Extract the [X, Y] coordinate from the center of the cell holding the provided text.  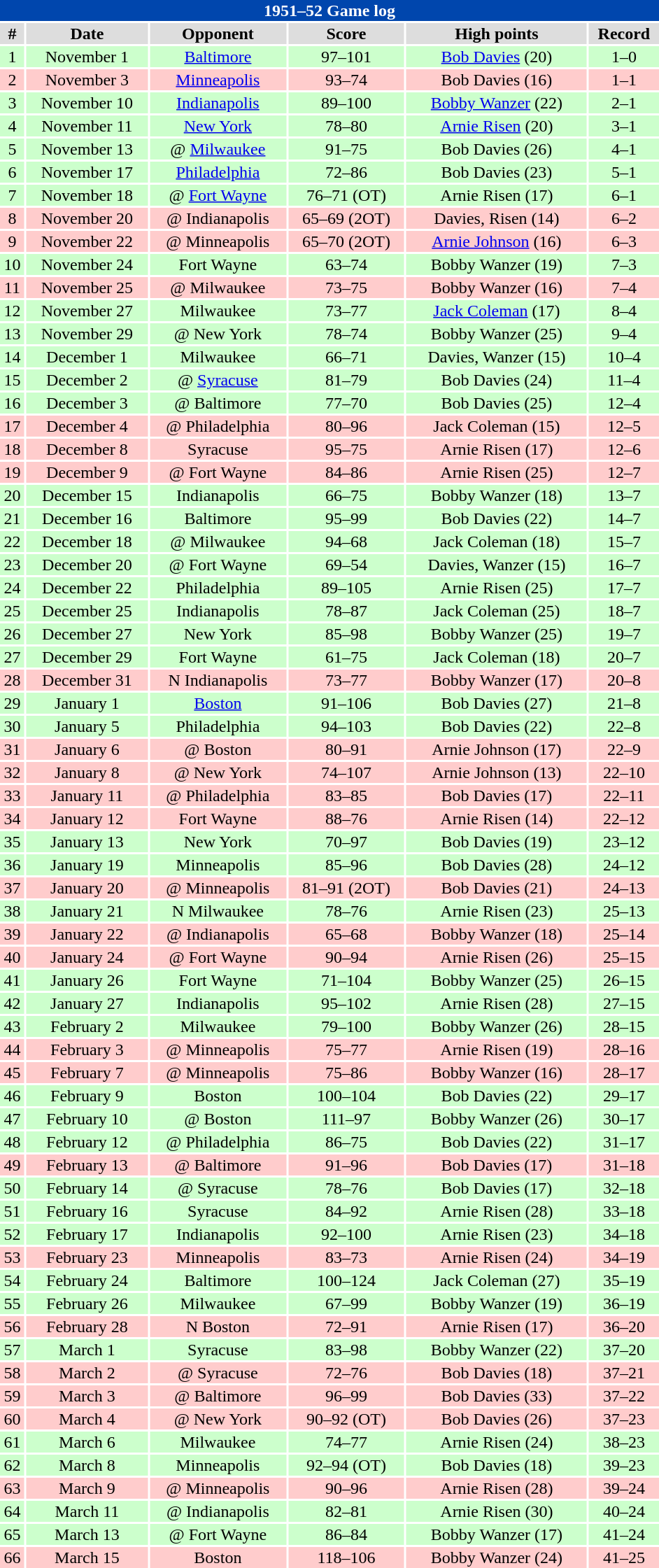
97–101 [346, 57]
88–76 [346, 819]
January 19 [87, 865]
91–96 [346, 1165]
90–96 [346, 1488]
39–24 [624, 1488]
12–5 [624, 426]
4–1 [624, 149]
57 [13, 1350]
3 [13, 103]
November 25 [87, 288]
61 [13, 1442]
43 [13, 1026]
34–18 [624, 1234]
42 [13, 1003]
53 [13, 1257]
30 [13, 726]
Bob Davies (25) [497, 403]
35–19 [624, 1280]
32–18 [624, 1188]
86–75 [346, 1142]
February 10 [87, 1119]
23 [13, 565]
63–74 [346, 264]
13 [13, 334]
21 [13, 518]
25–14 [624, 934]
February 12 [87, 1142]
22–10 [624, 772]
79–100 [346, 1026]
84–92 [346, 1211]
91–75 [346, 149]
December 4 [87, 426]
November 27 [87, 311]
15 [13, 380]
November 22 [87, 241]
Arnie Johnson (17) [497, 749]
33 [13, 796]
81–91 (2OT) [346, 888]
37–22 [624, 1396]
100–124 [346, 1280]
63 [13, 1488]
14–7 [624, 518]
Jack Coleman (17) [497, 311]
90–94 [346, 957]
N Boston [218, 1327]
85–98 [346, 634]
1951–52 Game log [329, 10]
November 13 [87, 149]
March 4 [87, 1419]
January 24 [87, 957]
80–91 [346, 749]
31 [13, 749]
33–18 [624, 1211]
49 [13, 1165]
Davies, Risen (14) [497, 218]
November 17 [87, 172]
82–81 [346, 1511]
November 10 [87, 103]
Record [624, 34]
96–99 [346, 1396]
22–11 [624, 796]
36–20 [624, 1327]
3–1 [624, 126]
N Indianapolis [218, 680]
5–1 [624, 172]
December 1 [87, 357]
November 24 [87, 264]
22 [13, 542]
December 15 [87, 495]
78–87 [346, 611]
45 [13, 1073]
November 3 [87, 80]
11 [13, 288]
6–3 [624, 241]
Arnie Johnson (16) [497, 241]
31–18 [624, 1165]
95–99 [346, 518]
72–76 [346, 1373]
March 2 [87, 1373]
83–98 [346, 1350]
12–7 [624, 472]
38 [13, 911]
January 12 [87, 819]
29 [13, 703]
February 26 [87, 1304]
Bob Davies (23) [497, 172]
Arnie Risen (14) [497, 819]
10–4 [624, 357]
70–97 [346, 842]
54 [13, 1280]
72–86 [346, 172]
25 [13, 611]
74–77 [346, 1442]
28–16 [624, 1050]
7–4 [624, 288]
37–21 [624, 1373]
41 [13, 980]
72–91 [346, 1327]
January 27 [87, 1003]
March 11 [87, 1511]
January 22 [87, 934]
48 [13, 1142]
9 [13, 241]
26–15 [624, 980]
75–77 [346, 1050]
Bob Davies (27) [497, 703]
20–8 [624, 680]
12 [13, 311]
83–73 [346, 1257]
7–3 [624, 264]
Bob Davies (24) [497, 380]
Bob Davies (16) [497, 80]
31–17 [624, 1142]
65–68 [346, 934]
December 20 [87, 565]
64 [13, 1511]
March 6 [87, 1442]
27 [13, 657]
30–17 [624, 1119]
19 [13, 472]
January 8 [87, 772]
51 [13, 1211]
2–1 [624, 103]
85–96 [346, 865]
46 [13, 1096]
11–4 [624, 380]
18–7 [624, 611]
58 [13, 1373]
47 [13, 1119]
1 [13, 57]
January 26 [87, 980]
76–71 (OT) [346, 195]
55 [13, 1304]
95–75 [346, 449]
44 [13, 1050]
January 20 [87, 888]
March 1 [87, 1350]
March 15 [87, 1558]
6 [13, 172]
50 [13, 1188]
17–7 [624, 588]
February 24 [87, 1280]
February 9 [87, 1096]
10 [13, 264]
16 [13, 403]
81–79 [346, 380]
January 5 [87, 726]
37–23 [624, 1419]
February 7 [87, 1073]
9–4 [624, 334]
78–74 [346, 334]
December 18 [87, 542]
22–12 [624, 819]
67–99 [346, 1304]
28–15 [624, 1026]
15–7 [624, 542]
2 [13, 80]
29–17 [624, 1096]
90–92 (OT) [346, 1419]
40–24 [624, 1511]
83–85 [346, 796]
94–103 [346, 726]
80–96 [346, 426]
Arnie Risen (20) [497, 126]
52 [13, 1234]
November 11 [87, 126]
12–6 [624, 449]
65–69 (2OT) [346, 218]
1–1 [624, 80]
65–70 (2OT) [346, 241]
Arnie Johnson (13) [497, 772]
41–25 [624, 1558]
65 [13, 1534]
89–100 [346, 103]
Arnie Risen (19) [497, 1050]
61–75 [346, 657]
Bob Davies (21) [497, 888]
December 16 [87, 518]
93–74 [346, 80]
High points [497, 34]
25–13 [624, 911]
94–68 [346, 542]
Arnie Risen (26) [497, 957]
71–104 [346, 980]
60 [13, 1419]
# [13, 34]
111–97 [346, 1119]
92–100 [346, 1234]
Opponent [218, 34]
20 [13, 495]
December 9 [87, 472]
Bobby Wanzer (24) [497, 1558]
84–86 [346, 472]
8 [13, 218]
Date [87, 34]
Bob Davies (28) [497, 865]
18 [13, 449]
23–12 [624, 842]
118–106 [346, 1558]
December 27 [87, 634]
75–86 [346, 1073]
November 29 [87, 334]
February 14 [87, 1188]
November 20 [87, 218]
January 1 [87, 703]
66–71 [346, 357]
36 [13, 865]
66–75 [346, 495]
25–15 [624, 957]
February 3 [87, 1050]
November 18 [87, 195]
5 [13, 149]
December 2 [87, 380]
35 [13, 842]
Jack Coleman (15) [497, 426]
Jack Coleman (27) [497, 1280]
December 8 [87, 449]
January 21 [87, 911]
14 [13, 357]
28–17 [624, 1073]
69–54 [346, 565]
21–8 [624, 703]
Bob Davies (20) [497, 57]
41–24 [624, 1534]
January 13 [87, 842]
37 [13, 888]
6–2 [624, 218]
24–13 [624, 888]
Jack Coleman (25) [497, 611]
73–75 [346, 288]
34–19 [624, 1257]
February 13 [87, 1165]
56 [13, 1327]
November 1 [87, 57]
Arnie Risen (30) [497, 1511]
40 [13, 957]
December 22 [87, 588]
January 6 [87, 749]
December 25 [87, 611]
January 11 [87, 796]
March 13 [87, 1534]
34 [13, 819]
28 [13, 680]
74–107 [346, 772]
66 [13, 1558]
91–106 [346, 703]
95–102 [346, 1003]
39–23 [624, 1465]
22–9 [624, 749]
February 16 [87, 1211]
19–7 [624, 634]
37–20 [624, 1350]
1–0 [624, 57]
78–80 [346, 126]
December 29 [87, 657]
December 31 [87, 680]
20–7 [624, 657]
N Milwaukee [218, 911]
39 [13, 934]
27–15 [624, 1003]
92–94 (OT) [346, 1465]
March 9 [87, 1488]
7 [13, 195]
17 [13, 426]
16–7 [624, 565]
13–7 [624, 495]
February 17 [87, 1234]
Bob Davies (19) [497, 842]
26 [13, 634]
6–1 [624, 195]
24 [13, 588]
100–104 [346, 1096]
86–84 [346, 1534]
77–70 [346, 403]
December 3 [87, 403]
32 [13, 772]
38–23 [624, 1442]
4 [13, 126]
February 2 [87, 1026]
89–105 [346, 588]
March 8 [87, 1465]
22–8 [624, 726]
12–4 [624, 403]
Bob Davies (33) [497, 1396]
8–4 [624, 311]
62 [13, 1465]
Score [346, 34]
36–19 [624, 1304]
February 28 [87, 1327]
59 [13, 1396]
24–12 [624, 865]
February 23 [87, 1257]
March 3 [87, 1396]
